Identify which cell holds the provided text, then report its (X, Y) central coordinate. 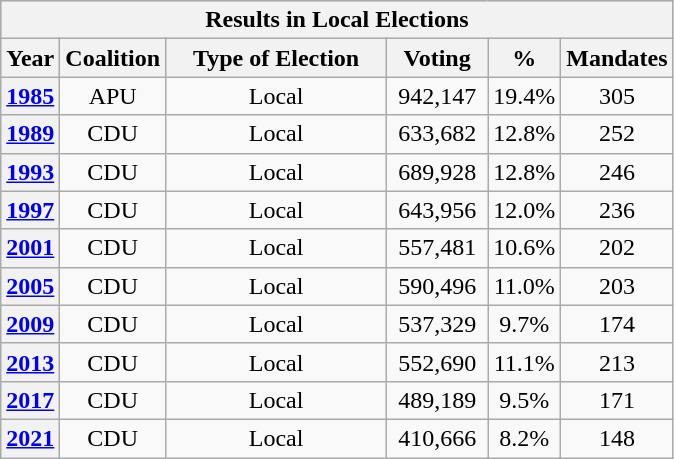
643,956 (438, 210)
689,928 (438, 172)
410,666 (438, 438)
11.1% (524, 362)
Year (30, 58)
9.7% (524, 324)
1997 (30, 210)
552,690 (438, 362)
Voting (438, 58)
171 (617, 400)
252 (617, 134)
2013 (30, 362)
2009 (30, 324)
2001 (30, 248)
Results in Local Elections (337, 20)
19.4% (524, 96)
203 (617, 286)
2021 (30, 438)
Type of Election (276, 58)
% (524, 58)
1989 (30, 134)
537,329 (438, 324)
489,189 (438, 400)
633,682 (438, 134)
Mandates (617, 58)
APU (113, 96)
8.2% (524, 438)
9.5% (524, 400)
246 (617, 172)
202 (617, 248)
557,481 (438, 248)
590,496 (438, 286)
942,147 (438, 96)
12.0% (524, 210)
174 (617, 324)
305 (617, 96)
Coalition (113, 58)
236 (617, 210)
1993 (30, 172)
213 (617, 362)
1985 (30, 96)
11.0% (524, 286)
2005 (30, 286)
148 (617, 438)
2017 (30, 400)
10.6% (524, 248)
